Return [X, Y] of the center of cell containing provided text 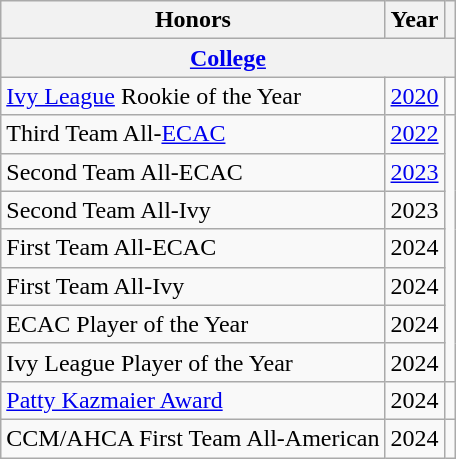
College [228, 58]
ECAC Player of the Year [193, 324]
Patty Kazmaier Award [193, 400]
2020 [414, 96]
Ivy League Player of the Year [193, 362]
First Team All-ECAC [193, 248]
Second Team All-ECAC [193, 172]
Ivy League Rookie of the Year [193, 96]
Honors [193, 20]
Second Team All-Ivy [193, 210]
Year [414, 20]
Third Team All-ECAC [193, 134]
2022 [414, 134]
First Team All-Ivy [193, 286]
CCM/AHCA First Team All-American [193, 438]
